Output the [X, Y] coordinate of the center of the cell containing the given text.  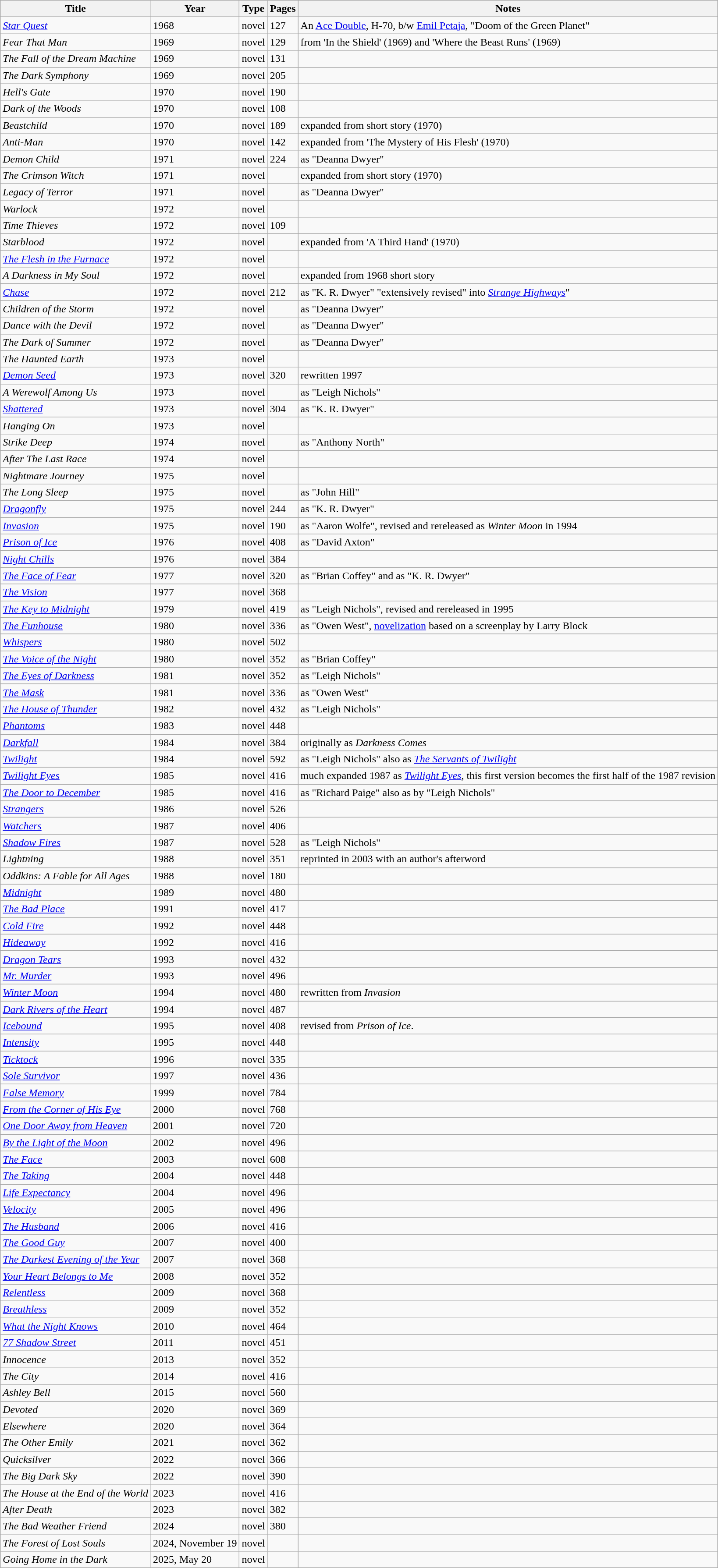
Devoted [75, 1409]
1986 [195, 809]
Life Expectancy [75, 1193]
608 [283, 1159]
The House at the End of the World [75, 1493]
Beastchild [75, 125]
rewritten from Invasion [508, 992]
1968 [195, 25]
The Dark of Summer [75, 342]
Intensity [75, 1043]
The Face [75, 1159]
Ashley Bell [75, 1393]
406 [283, 826]
The House of Thunder [75, 709]
Type [253, 9]
768 [283, 1109]
224 [283, 159]
2006 [195, 1226]
1997 [195, 1076]
The Eyes of Darkness [75, 676]
The Crimson Witch [75, 175]
2024 [195, 1526]
After Death [75, 1509]
Shattered [75, 409]
1989 [195, 892]
Prison of Ice [75, 542]
By the Light of the Moon [75, 1143]
Strike Deep [75, 442]
Shadow Fires [75, 842]
Chase [75, 292]
as "Aaron Wolfe", revised and rereleased as Winter Moon in 1994 [508, 526]
Year [195, 9]
180 [283, 876]
The Husband [75, 1226]
Breathless [75, 1310]
as "Leigh Nichols" also as The Servants of Twilight [508, 759]
592 [283, 759]
Dragon Tears [75, 959]
127 [283, 25]
390 [283, 1476]
351 [283, 859]
The Door to December [75, 793]
382 [283, 1509]
Twilight Eyes [75, 776]
as "Leigh Nichols", revised and rereleased in 1995 [508, 609]
The Vision [75, 592]
1996 [195, 1059]
The Bad Place [75, 909]
Dragonfly [75, 509]
as "David Axton" [508, 542]
Strangers [75, 809]
Phantoms [75, 726]
131 [283, 59]
526 [283, 809]
The City [75, 1376]
Velocity [75, 1209]
as "Brian Coffey" [508, 659]
2010 [195, 1326]
487 [283, 1009]
originally as Darkness Comes [508, 743]
129 [283, 42]
2021 [195, 1443]
Innocence [75, 1359]
1991 [195, 909]
Night Chills [75, 559]
451 [283, 1343]
205 [283, 75]
1983 [195, 726]
The Funhouse [75, 626]
Dance with the Devil [75, 326]
Notes [508, 9]
2002 [195, 1143]
Pages [283, 9]
Elsewhere [75, 1426]
436 [283, 1076]
False Memory [75, 1093]
The Long Sleep [75, 492]
560 [283, 1393]
2000 [195, 1109]
Whispers [75, 642]
Dark of the Woods [75, 109]
Legacy of Terror [75, 192]
Quicksilver [75, 1459]
The Dark Symphony [75, 75]
Cold Fire [75, 926]
expanded from 'A Third Hand' (1970) [508, 242]
expanded from 'The Mystery of His Flesh' (1970) [508, 142]
The Flesh in the Furnace [75, 259]
Darkfall [75, 743]
revised from Prison of Ice. [508, 1026]
502 [283, 642]
1999 [195, 1093]
Watchers [75, 826]
The Other Emily [75, 1443]
Anti-Man [75, 142]
Starblood [75, 242]
Title [75, 9]
as "John Hill" [508, 492]
Icebound [75, 1026]
reprinted in 2003 with an author's afterword [508, 859]
Star Quest [75, 25]
The Forest of Lost Souls [75, 1543]
Hanging On [75, 425]
The Haunted Earth [75, 359]
2025, May 20 [195, 1560]
417 [283, 909]
2003 [195, 1159]
The Face of Fear [75, 576]
362 [283, 1443]
Midnight [75, 892]
784 [283, 1093]
Winter Moon [75, 992]
Oddkins: A Fable for All Ages [75, 876]
2005 [195, 1209]
109 [283, 226]
Going Home in the Dark [75, 1560]
2001 [195, 1126]
The Mask [75, 692]
Demon Seed [75, 375]
rewritten 1997 [508, 375]
Lightning [75, 859]
A Darkness in My Soul [75, 276]
The Darkest Evening of the Year [75, 1259]
The Good Guy [75, 1242]
364 [283, 1426]
A Werewolf Among Us [75, 392]
77 Shadow Street [75, 1343]
from 'In the Shield' (1969) and 'Where the Beast Runs' (1969) [508, 42]
419 [283, 609]
Nightmare Journey [75, 475]
366 [283, 1459]
464 [283, 1326]
expanded from 1968 short story [508, 276]
The Big Dark Sky [75, 1476]
Dark Rivers of the Heart [75, 1009]
2011 [195, 1343]
2008 [195, 1276]
2013 [195, 1359]
The Voice of the Night [75, 659]
From the Corner of His Eye [75, 1109]
400 [283, 1242]
Mr. Murder [75, 976]
Invasion [75, 526]
380 [283, 1526]
An Ace Double, H-70, b/w Emil Petaja, "Doom of the Green Planet" [508, 25]
Warlock [75, 209]
After The Last Race [75, 459]
720 [283, 1126]
as "Anthony North" [508, 442]
2015 [195, 1393]
The Taking [75, 1176]
Hell's Gate [75, 92]
142 [283, 142]
528 [283, 842]
244 [283, 509]
2014 [195, 1376]
335 [283, 1059]
The Key to Midnight [75, 609]
108 [283, 109]
369 [283, 1409]
much expanded 1987 as Twilight Eyes, this first version becomes the first half of the 1987 revision [508, 776]
304 [283, 409]
as "Owen West" [508, 692]
What the Night Knows [75, 1326]
2024, November 19 [195, 1543]
as "Owen West", novelization based on a screenplay by Larry Block [508, 626]
as "Brian Coffey" and as "K. R. Dwyer" [508, 576]
Fear That Man [75, 42]
189 [283, 125]
The Bad Weather Friend [75, 1526]
Relentless [75, 1293]
Hideaway [75, 942]
212 [283, 292]
Demon Child [75, 159]
The Fall of the Dream Machine [75, 59]
Your Heart Belongs to Me [75, 1276]
as "K. R. Dwyer" "extensively revised" into Strange Highways" [508, 292]
Children of the Storm [75, 309]
Twilight [75, 759]
One Door Away from Heaven [75, 1126]
1979 [195, 609]
Sole Survivor [75, 1076]
as "Richard Paige" also as by "Leigh Nichols" [508, 793]
Ticktock [75, 1059]
1982 [195, 709]
Time Thieves [75, 226]
